Locate the cell with the specified text and output its [X, Y] center coordinate. 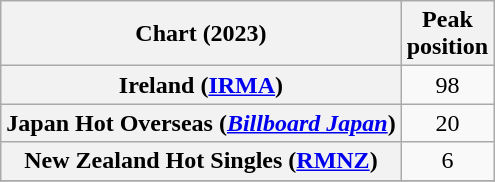
20 [447, 123]
Chart (2023) [201, 34]
6 [447, 161]
New Zealand Hot Singles (RMNZ) [201, 161]
Japan Hot Overseas (Billboard Japan) [201, 123]
98 [447, 85]
Ireland (IRMA) [201, 85]
Peakposition [447, 34]
